Return the (X, Y) coordinate for the center point of the cell that contains the specified text.  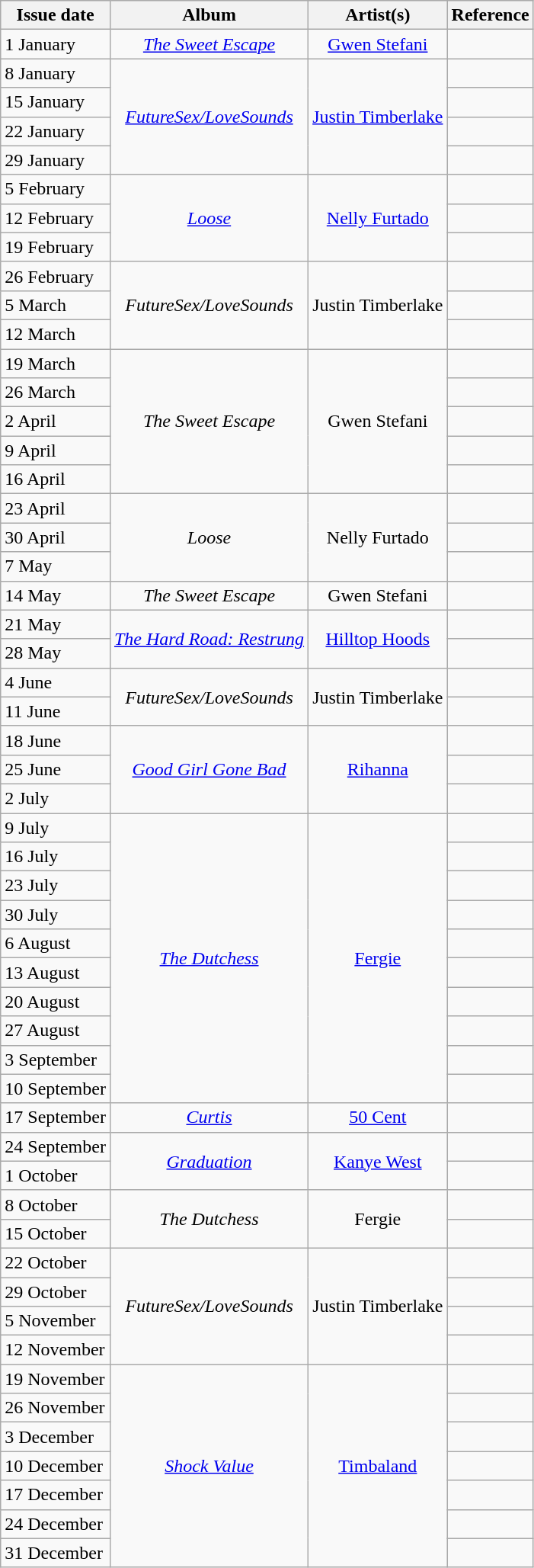
10 September (56, 1089)
29 January (56, 160)
Graduation (209, 1161)
29 October (56, 1292)
9 April (56, 451)
12 March (56, 334)
16 July (56, 857)
30 April (56, 537)
Curtis (209, 1117)
12 February (56, 218)
Shock Value (209, 1466)
25 June (56, 769)
26 November (56, 1408)
11 June (56, 711)
20 August (56, 1002)
24 September (56, 1146)
21 May (56, 624)
19 November (56, 1379)
19 March (56, 364)
The Hard Road: Restrung (209, 639)
1 January (56, 44)
9 July (56, 827)
Issue date (56, 15)
6 August (56, 944)
17 September (56, 1117)
1 October (56, 1175)
Hilltop Hoods (378, 639)
23 July (56, 886)
28 May (56, 653)
3 December (56, 1437)
23 April (56, 508)
8 January (56, 73)
26 March (56, 393)
Rihanna (378, 769)
30 July (56, 915)
7 May (56, 566)
22 October (56, 1262)
Good Girl Gone Bad (209, 769)
17 December (56, 1495)
3 September (56, 1060)
24 December (56, 1524)
12 November (56, 1350)
18 June (56, 740)
8 October (56, 1204)
13 August (56, 973)
Reference (491, 15)
2 April (56, 422)
Album (209, 15)
15 January (56, 102)
10 December (56, 1466)
5 November (56, 1321)
26 February (56, 276)
27 August (56, 1031)
4 June (56, 682)
Timbaland (378, 1466)
5 March (56, 305)
19 February (56, 247)
Kanye West (378, 1161)
15 October (56, 1233)
5 February (56, 189)
Artist(s) (378, 15)
31 December (56, 1553)
50 Cent (378, 1117)
2 July (56, 798)
14 May (56, 595)
16 April (56, 479)
22 January (56, 131)
